From the cell containing the given text, extract its center point as [X, Y] coordinate. 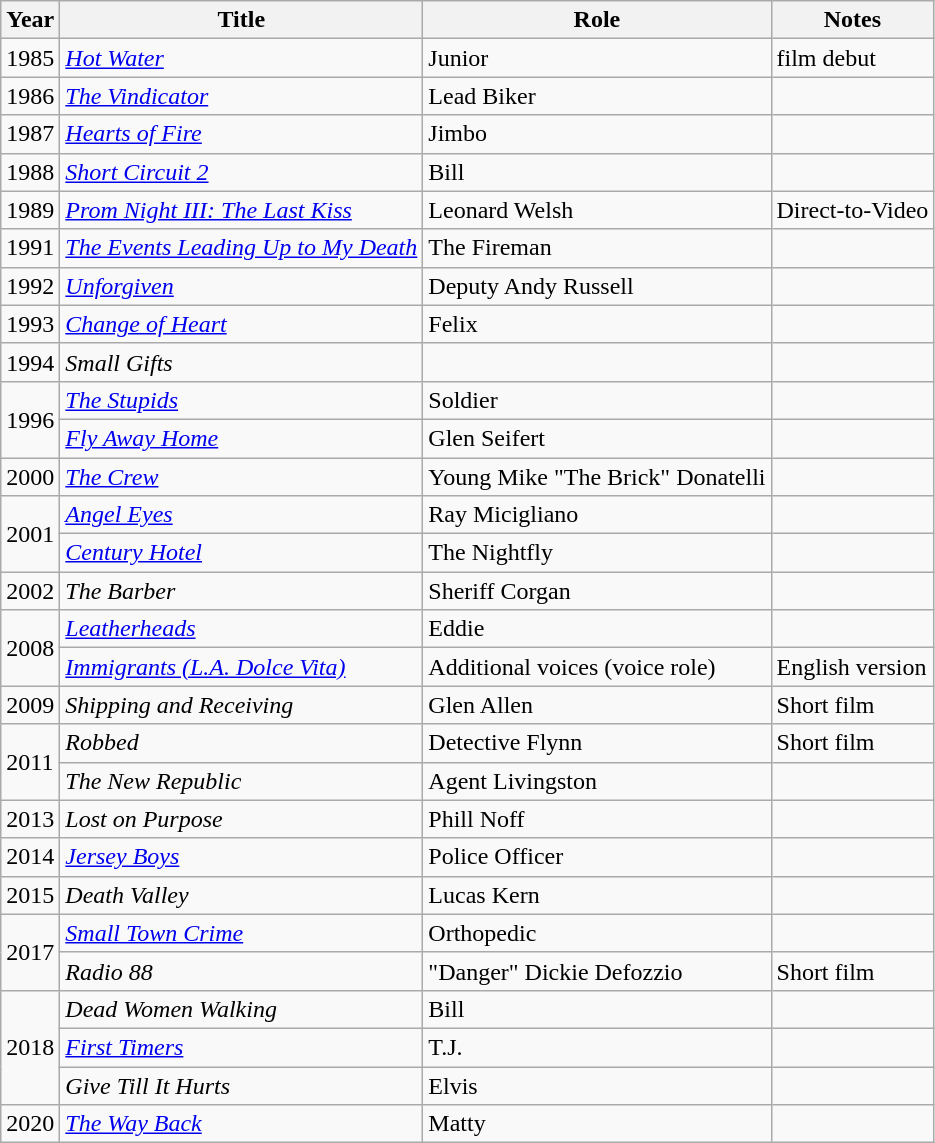
Glen Seifert [597, 438]
2013 [30, 819]
film debut [852, 58]
Dead Women Walking [242, 1009]
2001 [30, 534]
2020 [30, 1124]
The Fireman [597, 248]
The Way Back [242, 1124]
1987 [30, 134]
Shipping and Receiving [242, 705]
1988 [30, 172]
1993 [30, 324]
Sheriff Corgan [597, 591]
Elvis [597, 1085]
Death Valley [242, 895]
2011 [30, 762]
Jersey Boys [242, 857]
Agent Livingston [597, 781]
Small Gifts [242, 362]
Orthopedic [597, 933]
Leatherheads [242, 629]
Deputy Andy Russell [597, 286]
Prom Night III: The Last Kiss [242, 210]
1992 [30, 286]
1991 [30, 248]
Detective Flynn [597, 743]
Unforgiven [242, 286]
1994 [30, 362]
Lost on Purpose [242, 819]
2000 [30, 477]
Jimbo [597, 134]
Glen Allen [597, 705]
2009 [30, 705]
Young Mike "The Brick" Donatelli [597, 477]
Direct-to-Video [852, 210]
Hot Water [242, 58]
1985 [30, 58]
Radio 88 [242, 971]
The Vindicator [242, 96]
Small Town Crime [242, 933]
2017 [30, 952]
Ray Micigliano [597, 515]
Police Officer [597, 857]
Notes [852, 20]
The Events Leading Up to My Death [242, 248]
Change of Heart [242, 324]
Leonard Welsh [597, 210]
The New Republic [242, 781]
1989 [30, 210]
Phill Noff [597, 819]
Felix [597, 324]
The Stupids [242, 400]
Role [597, 20]
Hearts of Fire [242, 134]
"Danger" Dickie Defozzio [597, 971]
Year [30, 20]
Soldier [597, 400]
2015 [30, 895]
Title [242, 20]
T.J. [597, 1047]
Lead Biker [597, 96]
Matty [597, 1124]
Robbed [242, 743]
2014 [30, 857]
Short Circuit 2 [242, 172]
1986 [30, 96]
The Crew [242, 477]
Junior [597, 58]
2008 [30, 648]
1996 [30, 419]
Eddie [597, 629]
2018 [30, 1047]
Angel Eyes [242, 515]
Century Hotel [242, 553]
The Nightfly [597, 553]
English version [852, 667]
Additional voices (voice role) [597, 667]
First Timers [242, 1047]
Fly Away Home [242, 438]
The Barber [242, 591]
Give Till It Hurts [242, 1085]
Lucas Kern [597, 895]
2002 [30, 591]
Immigrants (L.A. Dolce Vita) [242, 667]
